From the cell containing the given text, extract its center point as [x, y] coordinate. 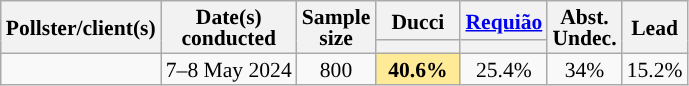
Samplesize [336, 27]
Date(s)conducted [229, 27]
34% [584, 68]
Requião [504, 20]
Ducci [418, 20]
7–8 May 2024 [229, 68]
15.2% [655, 68]
Abst.Undec. [584, 27]
800 [336, 68]
Lead [655, 27]
Pollster/client(s) [81, 27]
25.4% [504, 68]
40.6% [418, 68]
